Return the (x, y) coordinate for the center point of the cell that contains the specified text.  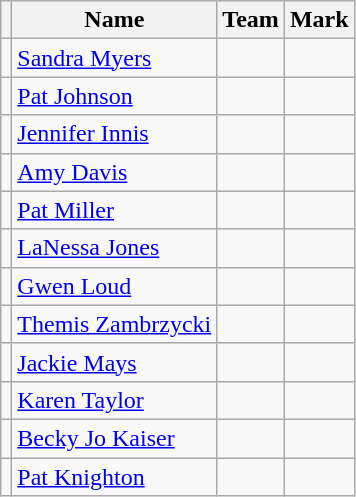
Jennifer Innis (114, 134)
Mark (319, 20)
Team (251, 20)
Pat Johnson (114, 96)
Pat Miller (114, 210)
LaNessa Jones (114, 248)
Name (114, 20)
Themis Zambrzycki (114, 324)
Becky Jo Kaiser (114, 438)
Karen Taylor (114, 400)
Sandra Myers (114, 58)
Gwen Loud (114, 286)
Pat Knighton (114, 477)
Jackie Mays (114, 362)
Amy Davis (114, 172)
